Output the [x, y] coordinate of the center of the cell containing the given text.  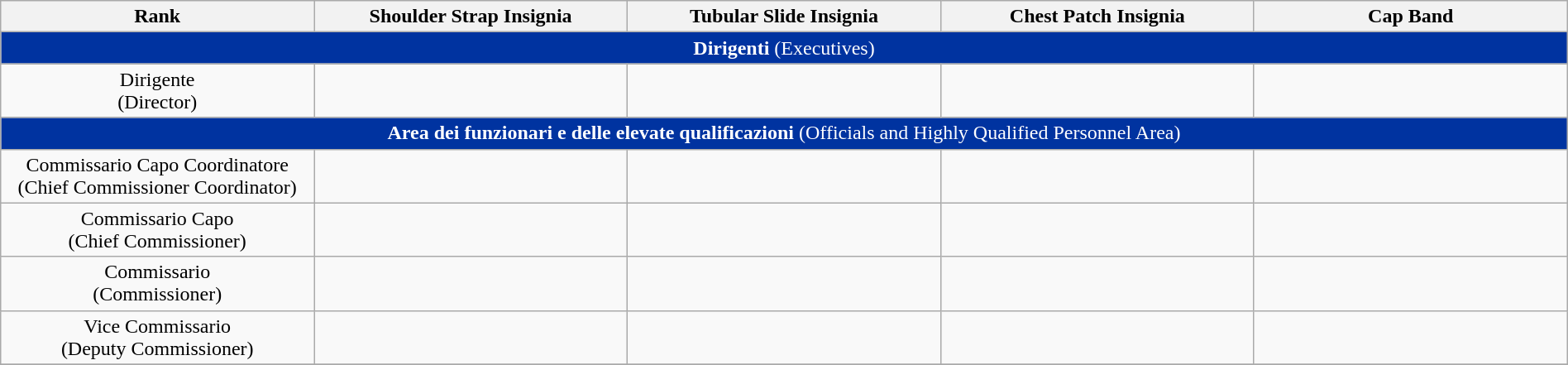
Commissario(Commissioner) [157, 283]
Commissario Capo(Chief Commissioner) [157, 230]
Area dei funzionari e delle elevate qualificazioni (Officials and Highly Qualified Personnel Area) [784, 133]
Vice Commissario(Deputy Commissioner) [157, 338]
Tubular Slide Insignia [784, 17]
Chest Patch Insignia [1097, 17]
Shoulder Strap Insignia [471, 17]
Dirigenti (Executives) [784, 48]
Rank [157, 17]
Commissario Capo Coordinatore(Chief Commissioner Coordinator) [157, 175]
Cap Band [1411, 17]
Dirigente(Director) [157, 91]
